Capture the cell that displays the provided text and extract its [X, Y] central coordinate. 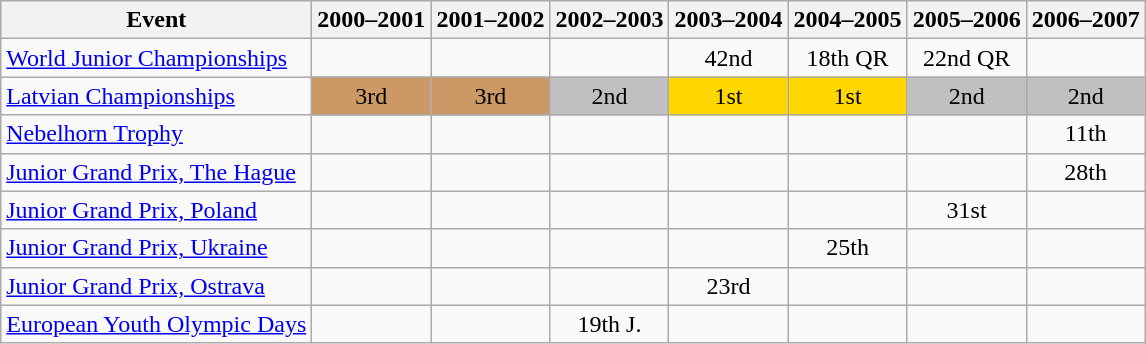
28th [1086, 172]
Event [156, 20]
European Youth Olympic Days [156, 324]
11th [1086, 134]
19th J. [610, 324]
World Junior Championships [156, 58]
31st [966, 210]
2006–2007 [1086, 20]
2002–2003 [610, 20]
42nd [728, 58]
Latvian Championships [156, 96]
2005–2006 [966, 20]
Junior Grand Prix, Ukraine [156, 248]
2000–2001 [372, 20]
Nebelhorn Trophy [156, 134]
22nd QR [966, 58]
Junior Grand Prix, Poland [156, 210]
23rd [728, 286]
Junior Grand Prix, The Hague [156, 172]
2001–2002 [490, 20]
2004–2005 [848, 20]
18th QR [848, 58]
25th [848, 248]
Junior Grand Prix, Ostrava [156, 286]
2003–2004 [728, 20]
